Provide the [X, Y] coordinate of the cell's center where the given text is located.  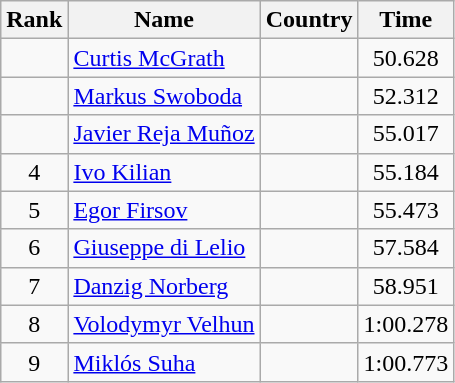
Ivo Kilian [164, 172]
1:00.278 [406, 324]
55.473 [406, 210]
4 [34, 172]
Markus Swoboda [164, 96]
Volodymyr Velhun [164, 324]
Egor Firsov [164, 210]
8 [34, 324]
52.312 [406, 96]
Danzig Norberg [164, 286]
Miklós Suha [164, 362]
55.017 [406, 134]
6 [34, 248]
50.628 [406, 58]
7 [34, 286]
9 [34, 362]
Javier Reja Muñoz [164, 134]
Giuseppe di Lelio [164, 248]
Country [309, 20]
Curtis McGrath [164, 58]
Time [406, 20]
57.584 [406, 248]
58.951 [406, 286]
Name [164, 20]
1:00.773 [406, 362]
Rank [34, 20]
5 [34, 210]
55.184 [406, 172]
